Identify which cell holds the provided text, then report its [X, Y] central coordinate. 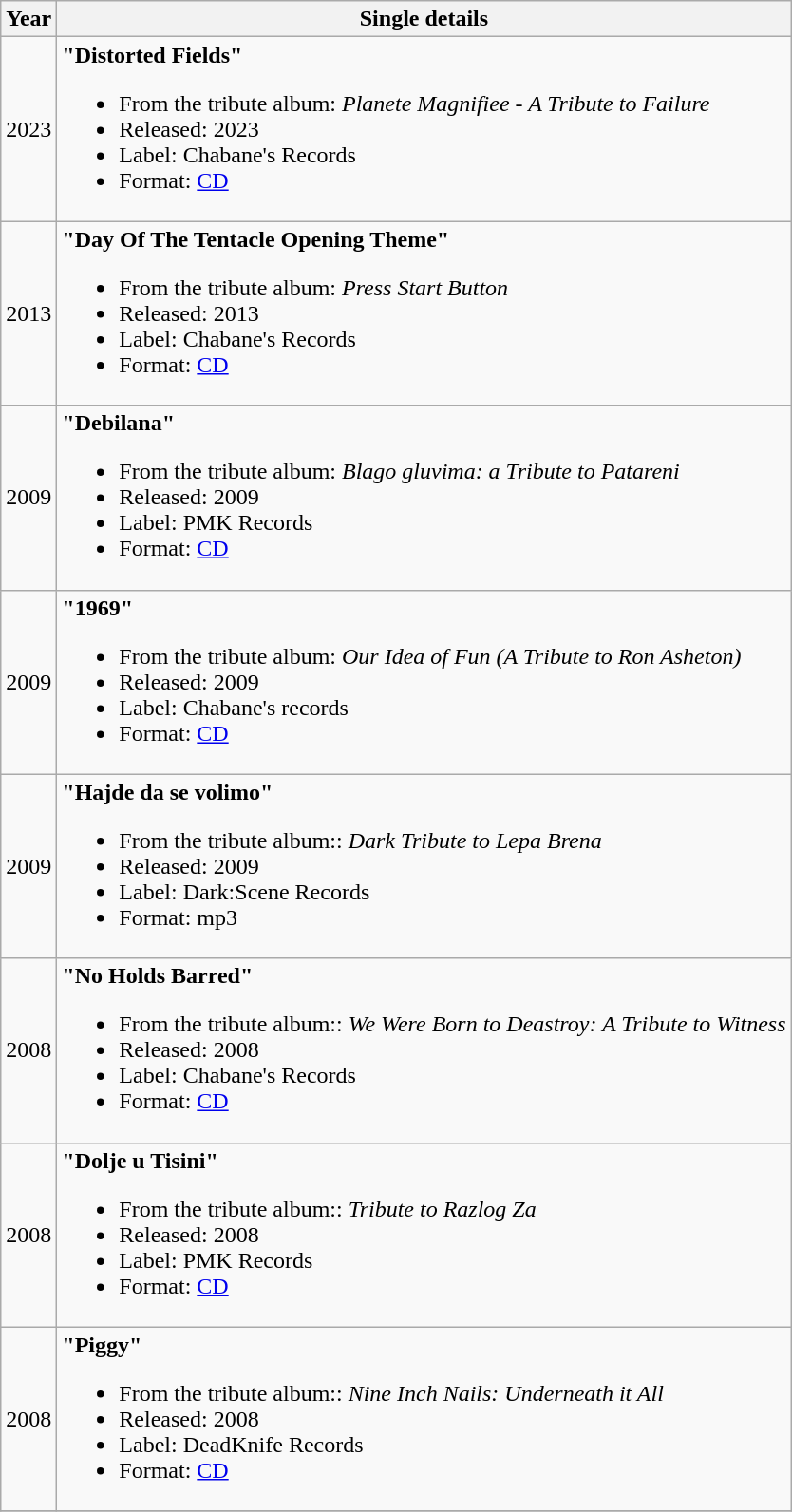
"Debilana"From the tribute album: Blago gluvima: a Tribute to PatareniReleased: 2009Label: PMK RecordsFormat: CD [424, 498]
"No Holds Barred"From the tribute album:: We Were Born to Deastroy: A Tribute to WitnessReleased: 2008Label: Chabane's RecordsFormat: CD [424, 1050]
"1969"From the tribute album: Our Idea of Fun (A Tribute to Ron Asheton)Released: 2009Label: Chabane's recordsFormat: CD [424, 682]
"Hajde da se volimo"From the tribute album:: Dark Tribute to Lepa BrenaReleased: 2009Label: Dark:Scene RecordsFormat: mp3 [424, 866]
2023 [28, 129]
"Distorted Fields"From the tribute album: Planete Magnifiee - A Tribute to FailureReleased: 2023Label: Chabane's RecordsFormat: CD [424, 129]
2013 [28, 313]
"Piggy"From the tribute album:: Nine Inch Nails: Underneath it AllReleased: 2008Label: DeadKnife RecordsFormat: CD [424, 1419]
Single details [424, 19]
Year [28, 19]
"Dolje u Tisini"From the tribute album:: Tribute to Razlog ZaReleased: 2008Label: PMK RecordsFormat: CD [424, 1235]
"Day Of The Tentacle Opening Theme"From the tribute album: Press Start ButtonReleased: 2013Label: Chabane's RecordsFormat: CD [424, 313]
